Return the (X, Y) coordinate for the center point of the cell that contains the specified text.  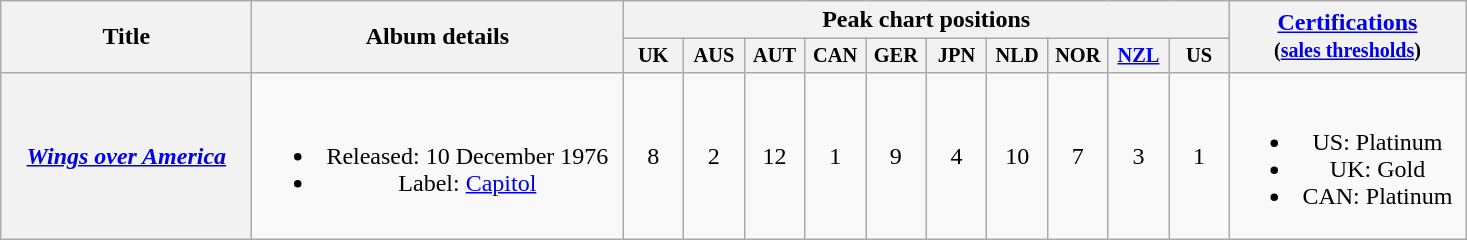
Album details (438, 37)
GER (896, 56)
Title (126, 37)
2 (714, 156)
Certifications(sales thresholds) (1347, 37)
AUT (774, 56)
8 (654, 156)
Released: 10 December 1976Label: Capitol (438, 156)
UK (654, 56)
3 (1138, 156)
CAN (836, 56)
12 (774, 156)
US: PlatinumUK: GoldCAN: Platinum (1347, 156)
4 (956, 156)
10 (1018, 156)
7 (1078, 156)
NZL (1138, 56)
AUS (714, 56)
Wings over America (126, 156)
9 (896, 156)
US (1200, 56)
JPN (956, 56)
NOR (1078, 56)
NLD (1018, 56)
Peak chart positions (926, 20)
